Scan for the cell matching the given text and deliver its [X, Y] coordinate at center. 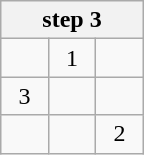
2 [120, 134]
3 [24, 96]
step 3 [72, 20]
1 [72, 58]
